Pinpoint the cell where the given text exists, returning its (x, y) midpoint coordinate. 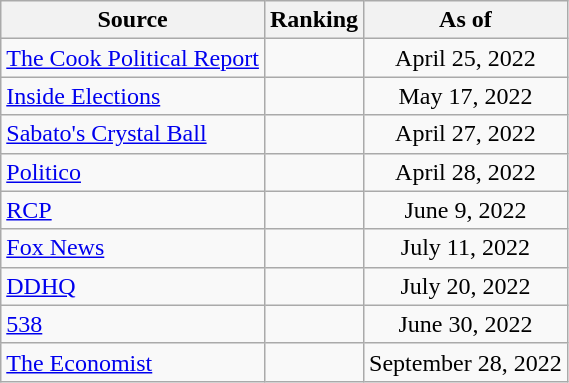
September 28, 2022 (466, 362)
Politico (133, 172)
Fox News (133, 248)
Source (133, 20)
April 25, 2022 (466, 58)
June 30, 2022 (466, 324)
Ranking (314, 20)
RCP (133, 210)
The Economist (133, 362)
The Cook Political Report (133, 58)
Sabato's Crystal Ball (133, 134)
April 28, 2022 (466, 172)
July 20, 2022 (466, 286)
June 9, 2022 (466, 210)
May 17, 2022 (466, 96)
As of (466, 20)
Inside Elections (133, 96)
538 (133, 324)
July 11, 2022 (466, 248)
April 27, 2022 (466, 134)
DDHQ (133, 286)
